From the cell containing the given text, extract its center point as (x, y) coordinate. 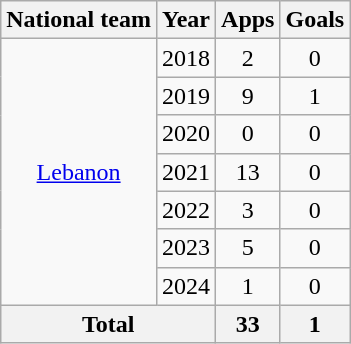
33 (248, 324)
Lebanon (79, 172)
2021 (186, 172)
Year (186, 20)
2 (248, 58)
2020 (186, 134)
2022 (186, 210)
Goals (315, 20)
3 (248, 210)
2023 (186, 248)
2018 (186, 58)
Apps (248, 20)
13 (248, 172)
Total (108, 324)
2019 (186, 96)
2024 (186, 286)
5 (248, 248)
National team (79, 20)
9 (248, 96)
